Output the [x, y] coordinate of the center of the cell containing the given text.  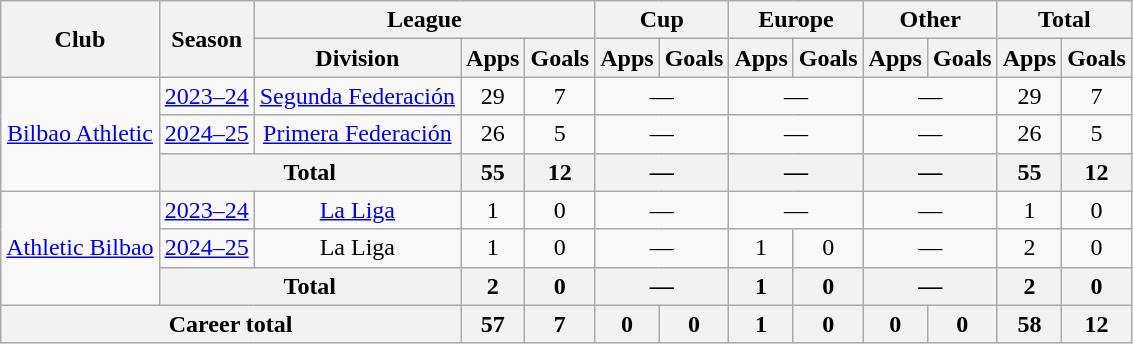
Other [930, 20]
Bilbao Athletic [80, 134]
Europe [796, 20]
Cup [662, 20]
League [424, 20]
Division [357, 58]
Season [206, 39]
Club [80, 39]
Athletic Bilbao [80, 248]
58 [1029, 324]
57 [493, 324]
Segunda Federación [357, 96]
Primera Federación [357, 134]
Career total [231, 324]
